From the cell containing the given text, extract its center point as [X, Y] coordinate. 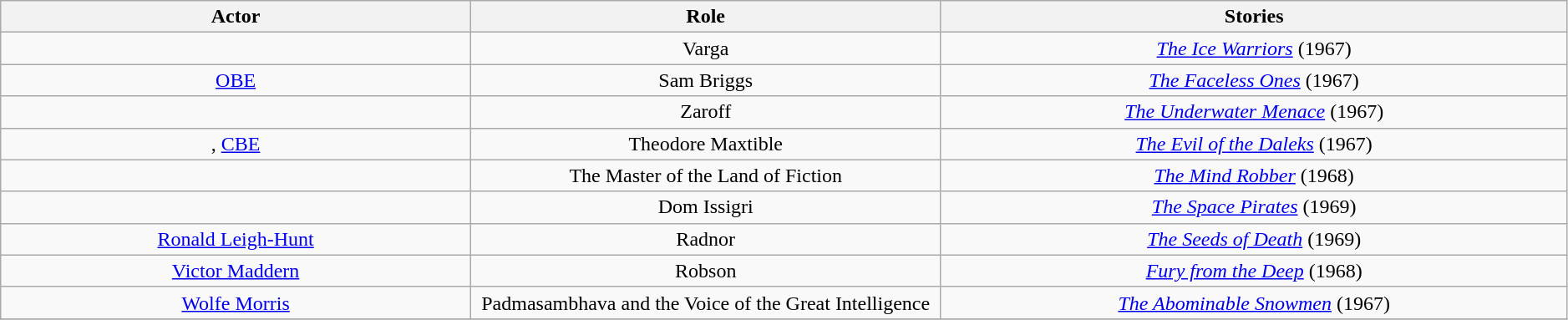
Role [705, 17]
OBE [236, 80]
Varga [705, 48]
The Faceless Ones (1967) [1254, 80]
Fury from the Deep (1968) [1254, 271]
Victor Maddern [236, 271]
Ronald Leigh-Hunt [236, 239]
Wolfe Morris [236, 302]
Zaroff [705, 112]
The Master of the Land of Fiction [705, 175]
The Space Pirates (1969) [1254, 207]
The Mind Robber (1968) [1254, 175]
Stories [1254, 17]
The Abominable Snowmen (1967) [1254, 302]
Radnor [705, 239]
, CBE [236, 144]
Sam Briggs [705, 80]
The Seeds of Death (1969) [1254, 239]
The Ice Warriors (1967) [1254, 48]
The Evil of the Daleks (1967) [1254, 144]
Padmasambhava and the Voice of the Great Intelligence [705, 302]
Robson [705, 271]
Actor [236, 17]
The Underwater Menace (1967) [1254, 112]
Theodore Maxtible [705, 144]
Dom Issigri [705, 207]
